Determine the (x, y) coordinate at the center of the cell enclosing the given text.  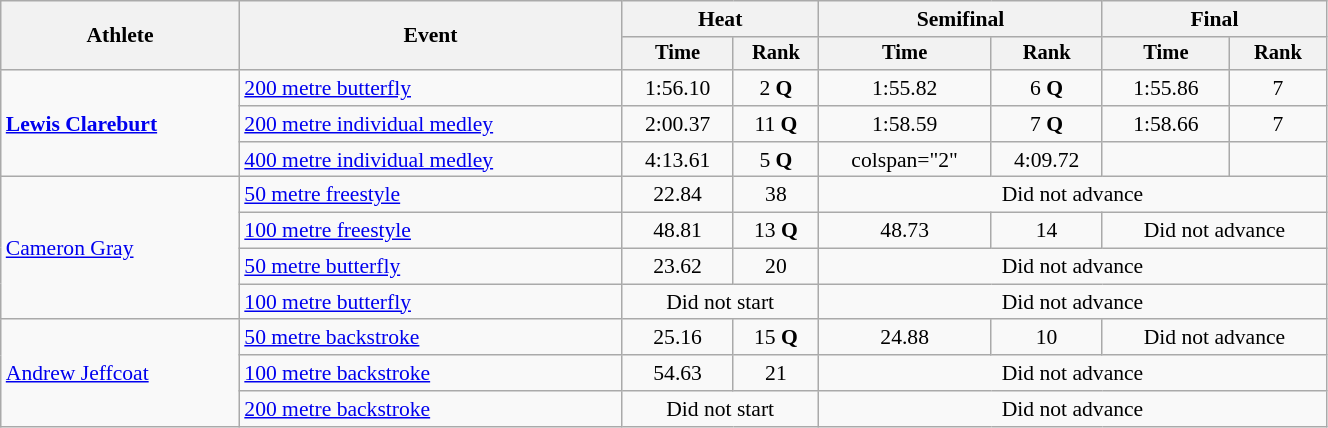
24.88 (904, 338)
10 (1047, 338)
1:58.66 (1166, 124)
1:55.86 (1166, 88)
20 (776, 267)
100 metre freestyle (430, 231)
7 Q (1047, 124)
Semifinal (960, 19)
50 metre freestyle (430, 195)
Andrew Jeffcoat (120, 374)
Heat (720, 19)
Final (1214, 19)
Event (430, 36)
2 Q (776, 88)
48.81 (678, 231)
4:13.61 (678, 160)
15 Q (776, 338)
48.73 (904, 231)
5 Q (776, 160)
colspan="2" (904, 160)
200 metre butterfly (430, 88)
6 Q (1047, 88)
38 (776, 195)
Cameron Gray (120, 248)
Athlete (120, 36)
400 metre individual medley (430, 160)
2:00.37 (678, 124)
200 metre individual medley (430, 124)
54.63 (678, 373)
13 Q (776, 231)
23.62 (678, 267)
11 Q (776, 124)
50 metre butterfly (430, 267)
1:55.82 (904, 88)
14 (1047, 231)
100 metre butterfly (430, 302)
1:58.59 (904, 124)
22.84 (678, 195)
200 metre backstroke (430, 409)
21 (776, 373)
25.16 (678, 338)
1:56.10 (678, 88)
4:09.72 (1047, 160)
50 metre backstroke (430, 338)
100 metre backstroke (430, 373)
Lewis Clareburt (120, 124)
